Find where the given text appears and provide that cell's center as [X, Y] coordinate. 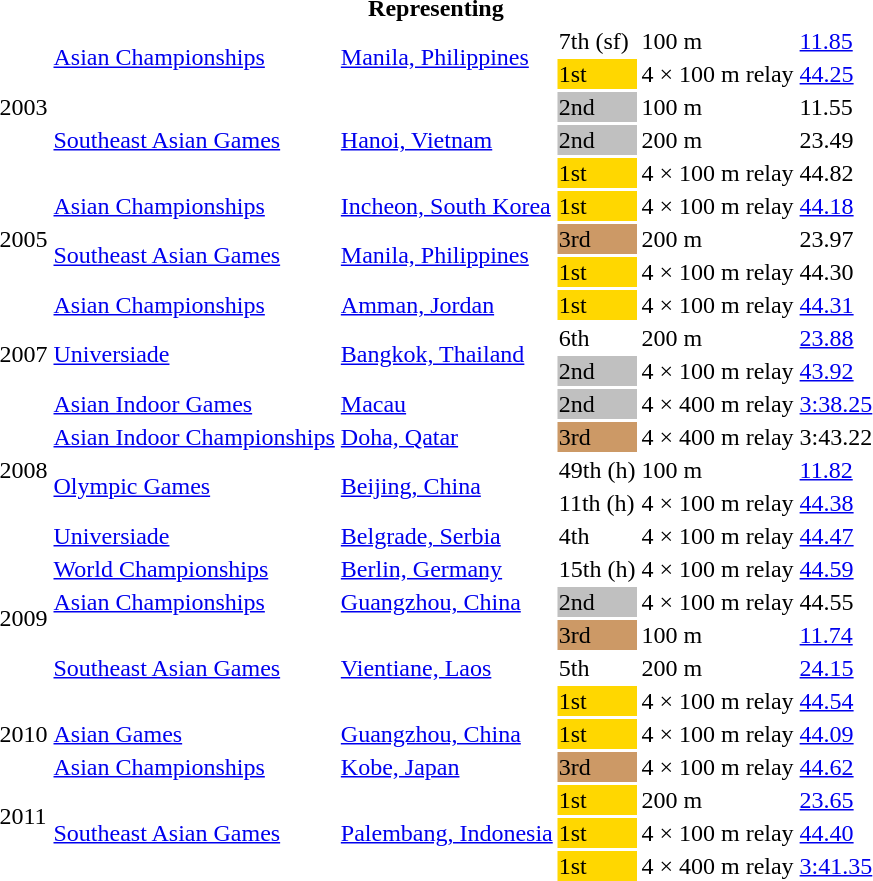
49th (h) [597, 470]
Amman, Jordan [446, 305]
Palembang, Indonesia [446, 833]
Vientiane, Laos [446, 668]
Olympic Games [194, 486]
6th [597, 338]
Hanoi, Vietnam [446, 140]
World Championships [194, 569]
Asian Games [194, 734]
Doha, Qatar [446, 437]
Asian Indoor Championships [194, 437]
4th [597, 536]
Asian Indoor Games [194, 404]
Kobe, Japan [446, 767]
Macau [446, 404]
Belgrade, Serbia [446, 536]
15th (h) [597, 569]
5th [597, 668]
Berlin, Germany [446, 569]
Bangkok, Thailand [446, 354]
7th (sf) [597, 41]
11th (h) [597, 503]
Beijing, China [446, 486]
Incheon, South Korea [446, 206]
